Pinpoint the cell where the given text exists, returning its (X, Y) midpoint coordinate. 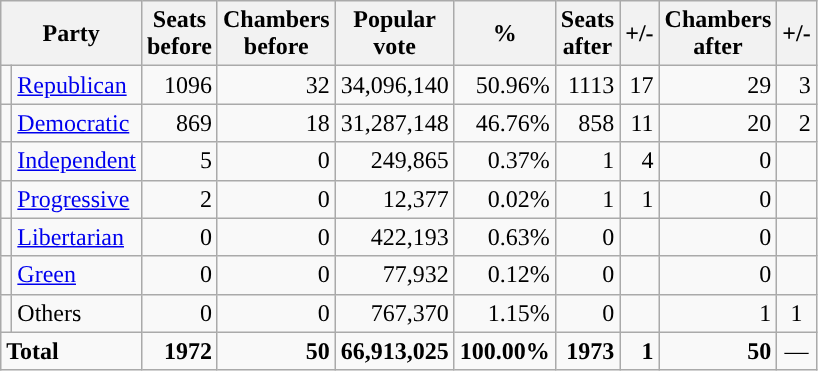
Chambersafter (718, 34)
Seatsafter (587, 34)
0.63% (504, 237)
0.37% (504, 161)
Green (77, 275)
100.00% (504, 351)
Seatsbefore (179, 34)
0.12% (504, 275)
1096 (179, 85)
34,096,140 (394, 85)
249,865 (394, 161)
869 (179, 123)
3 (796, 85)
46.76% (504, 123)
5 (179, 161)
32 (276, 85)
858 (587, 123)
Libertarian (77, 237)
1113 (587, 85)
Independent (77, 161)
Chambersbefore (276, 34)
31,287,148 (394, 123)
Party (72, 34)
Total (72, 351)
29 (718, 85)
66,913,025 (394, 351)
12,377 (394, 199)
1973 (587, 351)
% (504, 34)
Democratic (77, 123)
Popularvote (394, 34)
Progressive (77, 199)
11 (640, 123)
Others (77, 313)
1972 (179, 351)
Republican (77, 85)
— (796, 351)
17 (640, 85)
422,193 (394, 237)
77,932 (394, 275)
4 (640, 161)
20 (718, 123)
0.02% (504, 199)
18 (276, 123)
1.15% (504, 313)
50.96% (504, 85)
767,370 (394, 313)
